Scan for the cell matching the given text and deliver its (X, Y) coordinate at center. 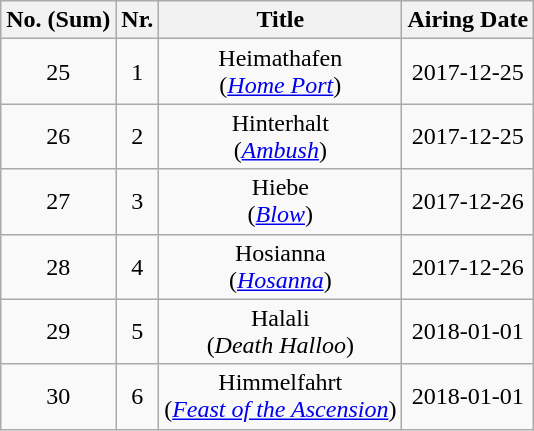
Airing Date (468, 20)
26 (58, 136)
No. (Sum) (58, 20)
29 (58, 332)
1 (138, 72)
30 (58, 396)
Title (280, 20)
4 (138, 266)
2 (138, 136)
28 (58, 266)
Hosianna (Hosanna) (280, 266)
Nr. (138, 20)
25 (58, 72)
Hinterhalt (Ambush) (280, 136)
3 (138, 202)
Heimathafen (Home Port) (280, 72)
Himmelfahrt (Feast of the Ascension) (280, 396)
Halali (Death Halloo) (280, 332)
5 (138, 332)
27 (58, 202)
Hiebe (Blow) (280, 202)
6 (138, 396)
